Search for the cell housing the specified text and yield its (x, y) center coordinate. 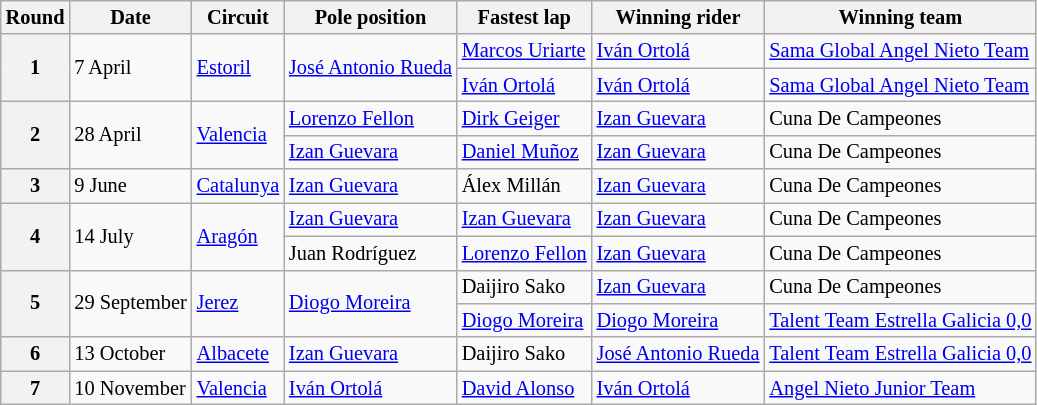
Fastest lap (524, 17)
14 July (130, 236)
2 (36, 134)
7 (36, 388)
Round (36, 17)
Álex Millán (524, 186)
Dirk Geiger (524, 118)
Angel Nieto Junior Team (900, 388)
Winning team (900, 17)
Circuit (238, 17)
Winning rider (678, 17)
3 (36, 186)
10 November (130, 388)
4 (36, 236)
Albacete (238, 354)
1 (36, 68)
Daniel Muñoz (524, 152)
Catalunya (238, 186)
7 April (130, 68)
Marcos Uriarte (524, 51)
Pole position (370, 17)
Aragón (238, 236)
Date (130, 17)
28 April (130, 134)
9 June (130, 186)
29 September (130, 304)
Juan Rodríguez (370, 253)
13 October (130, 354)
David Alonso (524, 388)
Estoril (238, 68)
5 (36, 304)
Jerez (238, 304)
6 (36, 354)
